Output the [X, Y] coordinate of the center of the cell containing the given text.  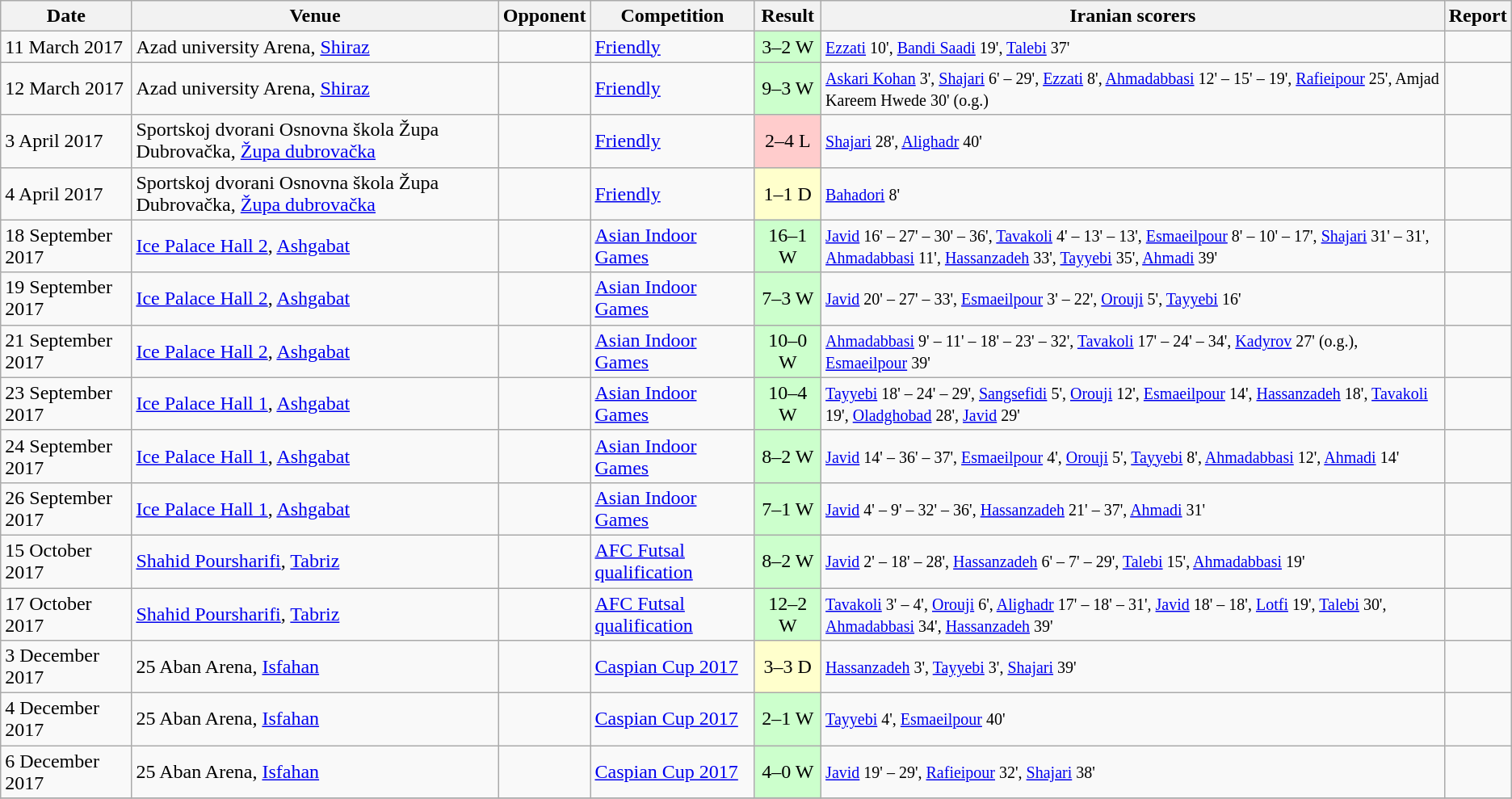
Bahadori 8' [1133, 194]
24 September 2017 [66, 456]
Javid 20' – 27' – 33', Esmaeilpour 3' – 22', Orouji 5', Tayyebi 16' [1133, 299]
21 September 2017 [66, 351]
Tayyebi 4', Esmaeilpour 40' [1133, 719]
3–3 D [788, 667]
Result [788, 16]
2–1 W [788, 719]
Shajari 28', Alighadr 40' [1133, 141]
11 March 2017 [66, 47]
Iranian scorers [1133, 16]
4 April 2017 [66, 194]
2–4 L [788, 141]
12–2 W [788, 614]
Venue [315, 16]
3 April 2017 [66, 141]
16–1 W [788, 246]
17 October 2017 [66, 614]
4–0 W [788, 772]
Tayyebi 18' – 24' – 29', Sangsefidi 5', Orouji 12', Esmaeilpour 14', Hassanzadeh 18', Tavakoli 19', Oladghobad 28', Javid 29' [1133, 404]
15 October 2017 [66, 561]
7–3 W [788, 299]
9–3 W [788, 89]
Report [1478, 16]
Javid 2' – 18' – 28', Hassanzadeh 6' – 7' – 29', Talebi 15', Ahmadabbasi 19' [1133, 561]
Competition [672, 16]
Ezzati 10', Bandi Saadi 19', Talebi 37' [1133, 47]
Javid 14' – 36' – 37', Esmaeilpour 4', Orouji 5', Tayyebi 8', Ahmadabbasi 12', Ahmadi 14' [1133, 456]
Ahmadabbasi 9' – 11' – 18' – 23' – 32', Tavakoli 17' – 24' – 34', Kadyrov 27' (o.g.), Esmaeilpour 39' [1133, 351]
18 September 2017 [66, 246]
Opponent [544, 16]
12 March 2017 [66, 89]
Javid 4' – 9' – 32' – 36', Hassanzadeh 21' – 37', Ahmadi 31' [1133, 509]
23 September 2017 [66, 404]
Hassanzadeh 3', Tayyebi 3', Shajari 39' [1133, 667]
1–1 D [788, 194]
Date [66, 16]
Askari Kohan 3', Shajari 6' – 29', Ezzati 8', Ahmadabbasi 12' – 15' – 19', Rafieipour 25', Amjad Kareem Hwede 30' (o.g.) [1133, 89]
10–4 W [788, 404]
4 December 2017 [66, 719]
6 December 2017 [66, 772]
26 September 2017 [66, 509]
3 December 2017 [66, 667]
10–0 W [788, 351]
7–1 W [788, 509]
3–2 W [788, 47]
19 September 2017 [66, 299]
Tavakoli 3' – 4', Orouji 6', Alighadr 17' – 18' – 31', Javid 18' – 18', Lotfi 19', Talebi 30', Ahmadabbasi 34', Hassanzadeh 39' [1133, 614]
Javid 19' – 29', Rafieipour 32', Shajari 38' [1133, 772]
